Capture the cell that displays the provided text and extract its (x, y) central coordinate. 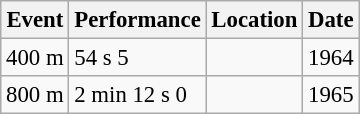
54 s 5 (138, 58)
Location (254, 20)
400 m (35, 58)
1965 (331, 95)
800 m (35, 95)
1964 (331, 58)
Date (331, 20)
2 min 12 s 0 (138, 95)
Event (35, 20)
Performance (138, 20)
